Output the [x, y] coordinate of the center of the cell containing the given text.  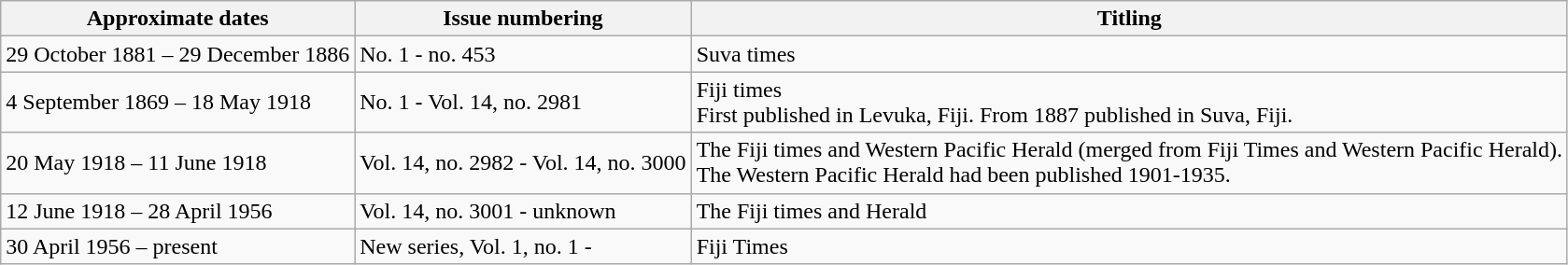
The Fiji times and Herald [1129, 211]
Issue numbering [523, 19]
20 May 1918 – 11 June 1918 [177, 162]
29 October 1881 – 29 December 1886 [177, 54]
Suva times [1129, 54]
12 June 1918 – 28 April 1956 [177, 211]
Fiji timesFirst published in Levuka, Fiji. From 1887 published in Suva, Fiji. [1129, 103]
No. 1 - no. 453 [523, 54]
Fiji Times [1129, 246]
No. 1 - Vol. 14, no. 2981 [523, 103]
Approximate dates [177, 19]
30 April 1956 – present [177, 246]
4 September 1869 – 18 May 1918 [177, 103]
Titling [1129, 19]
Vol. 14, no. 2982 - Vol. 14, no. 3000 [523, 162]
Vol. 14, no. 3001 - unknown [523, 211]
New series, Vol. 1, no. 1 - [523, 246]
